Return (X, Y) of the center of cell containing provided text 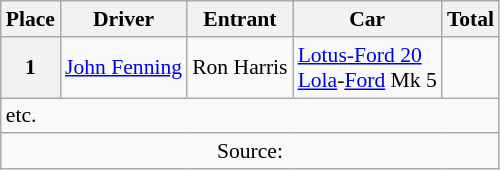
Source: (250, 152)
Driver (124, 19)
Car (368, 19)
Entrant (240, 19)
Total (470, 19)
John Fenning (124, 68)
1 (30, 68)
Ron Harris (240, 68)
Place (30, 19)
Lotus-Ford 20Lola-Ford Mk 5 (368, 68)
etc. (250, 116)
